Locate the cell with the specified text and output its [X, Y] center coordinate. 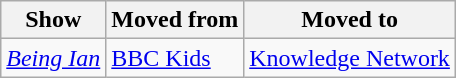
Show [54, 20]
Moved from [175, 20]
Knowledge Network [350, 58]
Moved to [350, 20]
BBC Kids [175, 58]
Being Ian [54, 58]
